Provide the (x, y) coordinate of the cell's center where the given text is located.  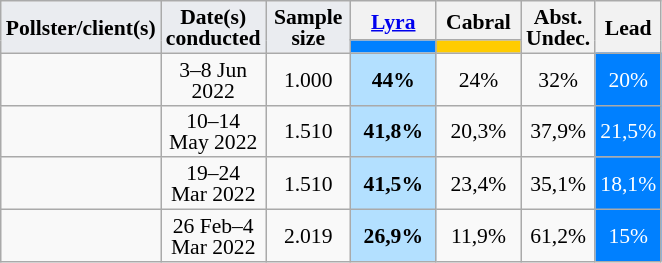
11,9% (478, 236)
26,9% (394, 236)
1.000 (308, 79)
Samplesize (308, 27)
15% (628, 236)
Cabral (478, 20)
3–8 Jun 2022 (214, 79)
32% (558, 79)
Pollster/client(s) (81, 27)
2.019 (308, 236)
41,8% (394, 131)
Date(s)conducted (214, 27)
18,1% (628, 184)
10–14 May 2022 (214, 131)
37,9% (558, 131)
20% (628, 79)
35,1% (558, 184)
20,3% (478, 131)
26 Feb–4 Mar 2022 (214, 236)
Abst.Undec. (558, 27)
41,5% (394, 184)
61,2% (558, 236)
24% (478, 79)
19–24 Mar 2022 (214, 184)
23,4% (478, 184)
Lyra (394, 20)
Lead (628, 27)
21,5% (628, 131)
44% (394, 79)
